Search for the cell housing the specified text and yield its (x, y) center coordinate. 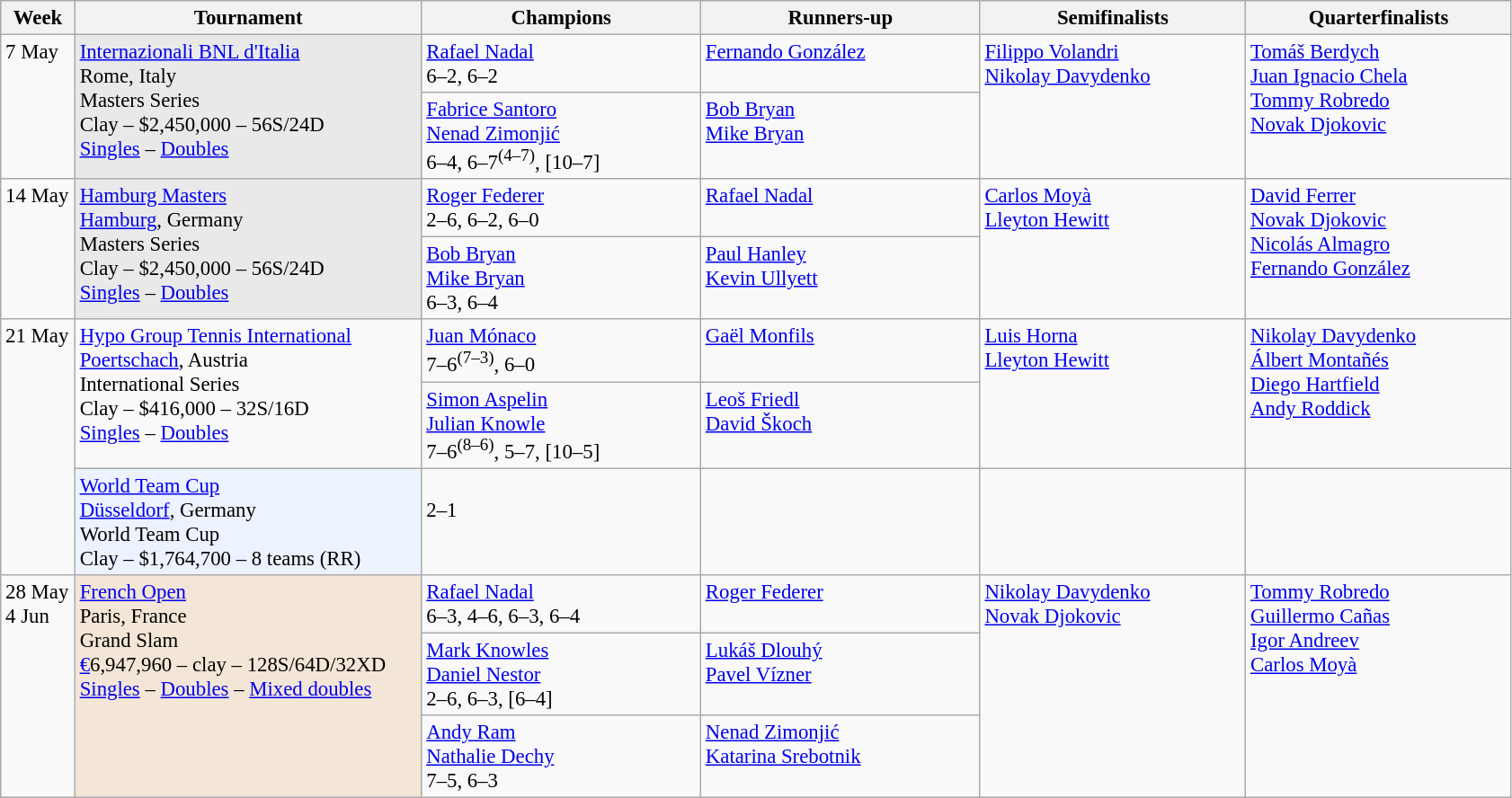
Roger Federer 2–6, 6–2, 6–0 (561, 208)
Mark Knowles Daniel Nestor 2–6, 6–3, [6–4] (561, 674)
Carlos Moyà Lleyton Hewitt (1113, 249)
Simon Aspelin Julian Knowle7–6(8–6), 5–7, [10–5] (561, 425)
Tomáš Berdych Juan Ignacio Chela Tommy Robredo Novak Djokovic (1379, 108)
Rafael Nadal (841, 208)
Fabrice Santoro Nenad Zimonjić 6–4, 6–7(4–7), [10–7] (561, 136)
Leoš Friedl David Škoch (841, 425)
Nikolay Davydenko Novak Djokovic (1113, 686)
Rafael Nadal6–3, 4–6, 6–3, 6–4 (561, 604)
World Team Cup Düsseldorf, GermanyWorld Team CupClay – $1,764,700 – 8 teams (RR) (248, 521)
David Ferrer Novak Djokovic Nicolás Almagro Fernando González (1379, 249)
Nikolay Davydenko Álbert Montañés Diego Hartfield Andy Roddick (1379, 394)
Andy Ram Nathalie Dechy 7–5, 6–3 (561, 757)
Paul Hanley Kevin Ullyett (841, 279)
Quarterfinalists (1379, 18)
Juan Mónaco 7–6(7–3), 6–0 (561, 350)
21 May (38, 448)
Tournament (248, 18)
Rafael Nadal 6–2, 6–2 (561, 65)
Fernando González (841, 65)
Filippo Volandri Nikolay Davydenko (1113, 108)
7 May (38, 108)
Semifinalists (1113, 18)
Runners-up (841, 18)
Roger Federer (841, 604)
Luis Horna Lleyton Hewitt (1113, 394)
French Open Paris, FranceGrand Slam€6,947,960 – clay – 128S/64D/32XDSingles – Doubles – Mixed doubles (248, 686)
Internazionali BNL d'Italia Rome, ItalyMasters SeriesClay – $2,450,000 – 56S/24DSingles – Doubles (248, 108)
2–1 (561, 521)
Hamburg Masters Hamburg, GermanyMasters SeriesClay – $2,450,000 – 56S/24DSingles – Doubles (248, 249)
Lukáš Dlouhý Pavel Vízner (841, 674)
Hypo Group Tennis International Poertschach, AustriaInternational SeriesClay – $416,000 – 32S/16DSingles – Doubles (248, 394)
28 May4 Jun (38, 686)
Tommy Robredo Guillermo Cañas Igor Andreev Carlos Moyà (1379, 686)
Gaël Monfils (841, 350)
Champions (561, 18)
Nenad Zimonjić Katarina Srebotnik (841, 757)
Bob Bryan Mike Bryan 6–3, 6–4 (561, 279)
14 May (38, 249)
Bob Bryan Mike Bryan (841, 136)
Week (38, 18)
